Capture the cell that displays the provided text and extract its [X, Y] central coordinate. 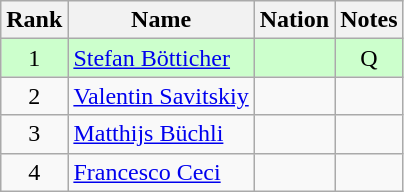
4 [34, 172]
Valentin Savitskiy [161, 96]
Rank [34, 20]
Francesco Ceci [161, 172]
3 [34, 134]
Q [369, 58]
Nation [294, 20]
2 [34, 96]
Matthijs Büchli [161, 134]
Stefan Bötticher [161, 58]
Name [161, 20]
1 [34, 58]
Notes [369, 20]
